Output the [X, Y] coordinate of the center of the cell containing the given text.  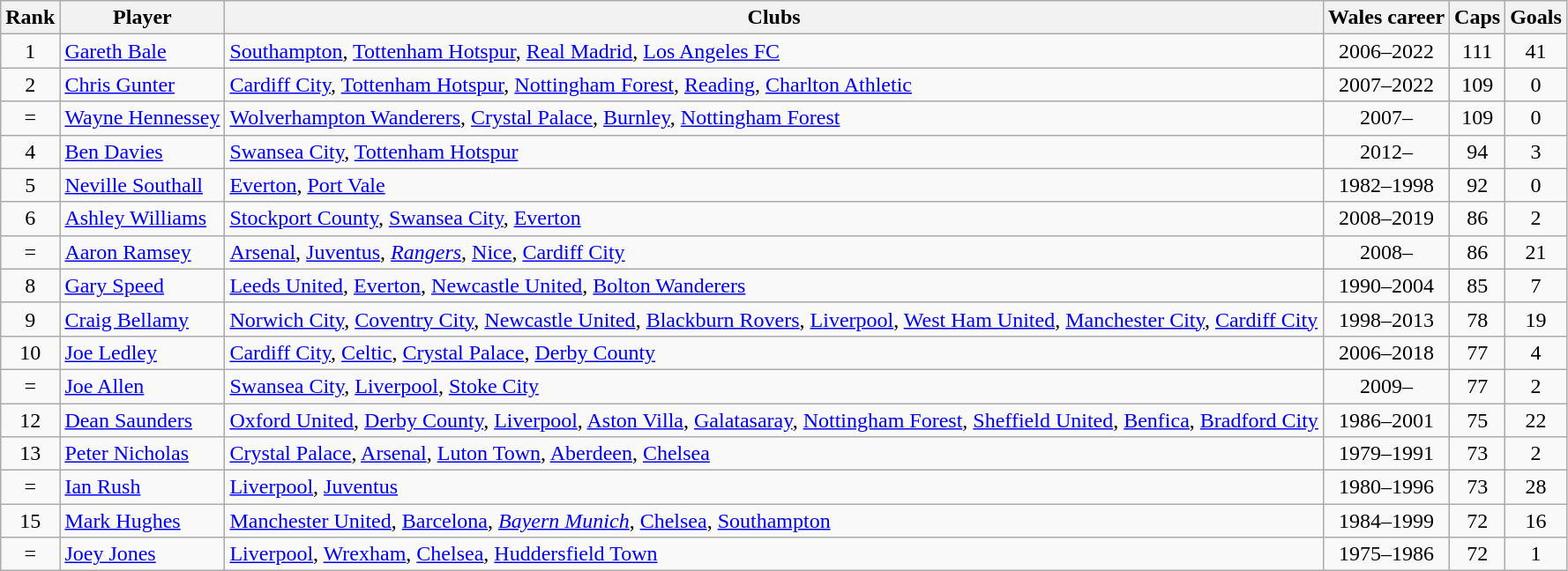
28 [1536, 487]
15 [30, 521]
5 [30, 185]
16 [1536, 521]
Manchester United, Barcelona, Bayern Munich, Chelsea, Southampton [774, 521]
6 [30, 219]
Gareth Bale [143, 51]
Arsenal, Juventus, Rangers, Nice, Cardiff City [774, 252]
2007– [1386, 118]
3 [1536, 152]
1998–2013 [1386, 319]
10 [30, 352]
Peter Nicholas [143, 454]
2009– [1386, 386]
Caps [1478, 18]
Leeds United, Everton, Newcastle United, Bolton Wanderers [774, 285]
Ben Davies [143, 152]
85 [1478, 285]
Wolverhampton Wanderers, Crystal Palace, Burnley, Nottingham Forest [774, 118]
2008– [1386, 252]
94 [1478, 152]
2008–2019 [1386, 219]
Cardiff City, Celtic, Crystal Palace, Derby County [774, 352]
Wayne Hennessey [143, 118]
Ian Rush [143, 487]
Mark Hughes [143, 521]
8 [30, 285]
Joe Ledley [143, 352]
1990–2004 [1386, 285]
Player [143, 18]
Norwich City, Coventry City, Newcastle United, Blackburn Rovers, Liverpool, West Ham United, Manchester City, Cardiff City [774, 319]
Aaron Ramsey [143, 252]
92 [1478, 185]
Neville Southall [143, 185]
1984–1999 [1386, 521]
75 [1478, 420]
9 [30, 319]
2006–2022 [1386, 51]
2012– [1386, 152]
41 [1536, 51]
Crystal Palace, Arsenal, Luton Town, Aberdeen, Chelsea [774, 454]
Joe Allen [143, 386]
Dean Saunders [143, 420]
111 [1478, 51]
Swansea City, Liverpool, Stoke City [774, 386]
1986–2001 [1386, 420]
Ashley Williams [143, 219]
78 [1478, 319]
19 [1536, 319]
22 [1536, 420]
1980–1996 [1386, 487]
Clubs [774, 18]
1979–1991 [1386, 454]
12 [30, 420]
Stockport County, Swansea City, Everton [774, 219]
7 [1536, 285]
Joey Jones [143, 554]
13 [30, 454]
1982–1998 [1386, 185]
Cardiff City, Tottenham Hotspur, Nottingham Forest, Reading, Charlton Athletic [774, 85]
Liverpool, Wrexham, Chelsea, Huddersfield Town [774, 554]
Wales career [1386, 18]
Liverpool, Juventus [774, 487]
2007–2022 [1386, 85]
Everton, Port Vale [774, 185]
Chris Gunter [143, 85]
Goals [1536, 18]
21 [1536, 252]
Rank [30, 18]
1975–1986 [1386, 554]
Gary Speed [143, 285]
Craig Bellamy [143, 319]
Swansea City, Tottenham Hotspur [774, 152]
2006–2018 [1386, 352]
Southampton, Tottenham Hotspur, Real Madrid, Los Angeles FC [774, 51]
Oxford United, Derby County, Liverpool, Aston Villa, Galatasaray, Nottingham Forest, Sheffield United, Benfica, Bradford City [774, 420]
